Determine the [x, y] coordinate at the center of the cell enclosing the given text.  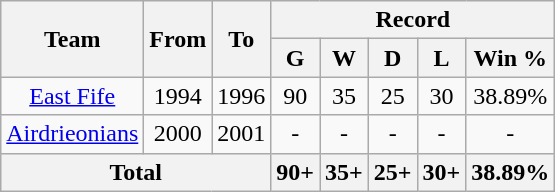
W [344, 58]
Total [136, 172]
1996 [242, 96]
1994 [178, 96]
L [442, 58]
2000 [178, 134]
To [242, 39]
Team [72, 39]
Win % [510, 58]
G [296, 58]
30 [442, 96]
90 [296, 96]
Airdrieonians [72, 134]
35+ [344, 172]
2001 [242, 134]
25 [392, 96]
25+ [392, 172]
D [392, 58]
30+ [442, 172]
From [178, 39]
East Fife [72, 96]
90+ [296, 172]
35 [344, 96]
Record [413, 20]
